Find where the given text appears and provide that cell's center as [X, Y] coordinate. 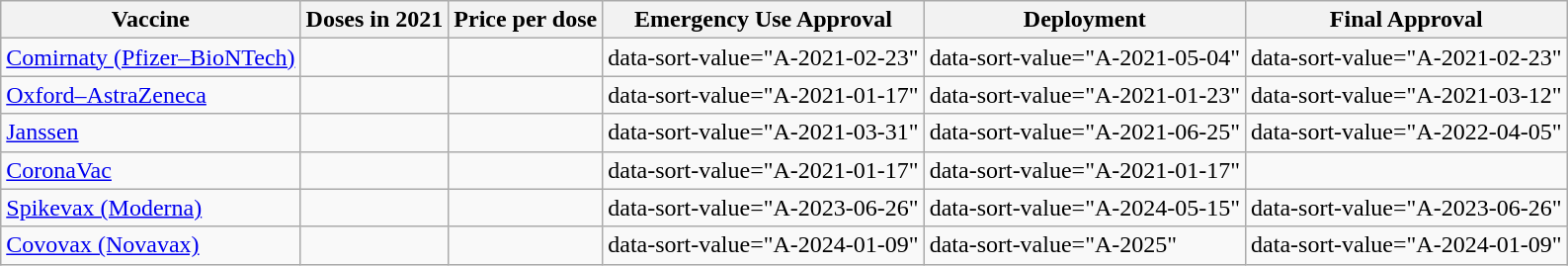
Doses in 2021 [374, 20]
Deployment [1085, 20]
data-sort-value="A-2021-05-04" [1085, 57]
Price per dose [526, 20]
data-sort-value="A-2021-03-31" [763, 133]
data-sort-value="A-2021-03-12" [1407, 95]
Comirnaty (Pfizer–BioNTech) [150, 57]
Covovax (Novavax) [150, 245]
data-sort-value="A-2024-05-15" [1085, 208]
Janssen [150, 133]
data-sort-value="A-2021-01-23" [1085, 95]
Spikevax (Moderna) [150, 208]
CoronaVac [150, 170]
Emergency Use Approval [763, 20]
Final Approval [1407, 20]
Vaccine [150, 20]
data-sort-value="A-2025" [1085, 245]
data-sort-value="A-2021-06-25" [1085, 133]
Oxford–AstraZeneca [150, 95]
data-sort-value="A-2022-04-05" [1407, 133]
